Find where the given text appears and provide that cell's center as [X, Y] coordinate. 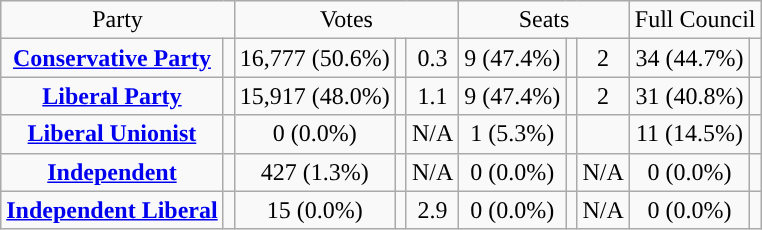
0.3 [432, 58]
2.9 [432, 210]
16,777 (50.6%) [314, 58]
1 (5.3%) [512, 134]
34 (44.7%) [690, 58]
31 (40.8%) [690, 96]
Liberal Unionist [112, 134]
Conservative Party [112, 58]
Independent [112, 172]
Independent Liberal [112, 210]
Seats [544, 20]
15 (0.0%) [314, 210]
11 (14.5%) [690, 134]
Full Council [695, 20]
1.1 [432, 96]
427 (1.3%) [314, 172]
15,917 (48.0%) [314, 96]
Party [118, 20]
Votes [346, 20]
Liberal Party [112, 96]
